Detect which cell encompasses the target text, then output its [X, Y] center coordinate. 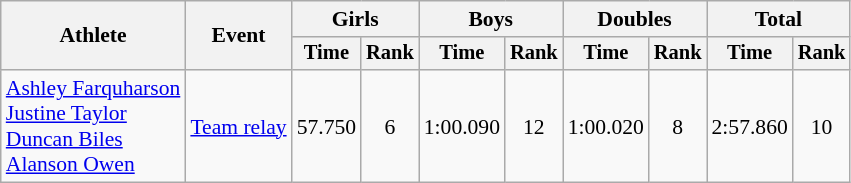
Total [778, 19]
Boys [491, 19]
Event [238, 36]
Athlete [94, 36]
Ashley FarquharsonJustine TaylorDuncan BilesAlanson Owen [94, 126]
57.750 [326, 126]
1:00.020 [606, 126]
Girls [356, 19]
Doubles [635, 19]
2:57.860 [749, 126]
10 [822, 126]
6 [390, 126]
Team relay [238, 126]
12 [534, 126]
8 [678, 126]
1:00.090 [462, 126]
